Find where the given text appears and provide that cell's center as [X, Y] coordinate. 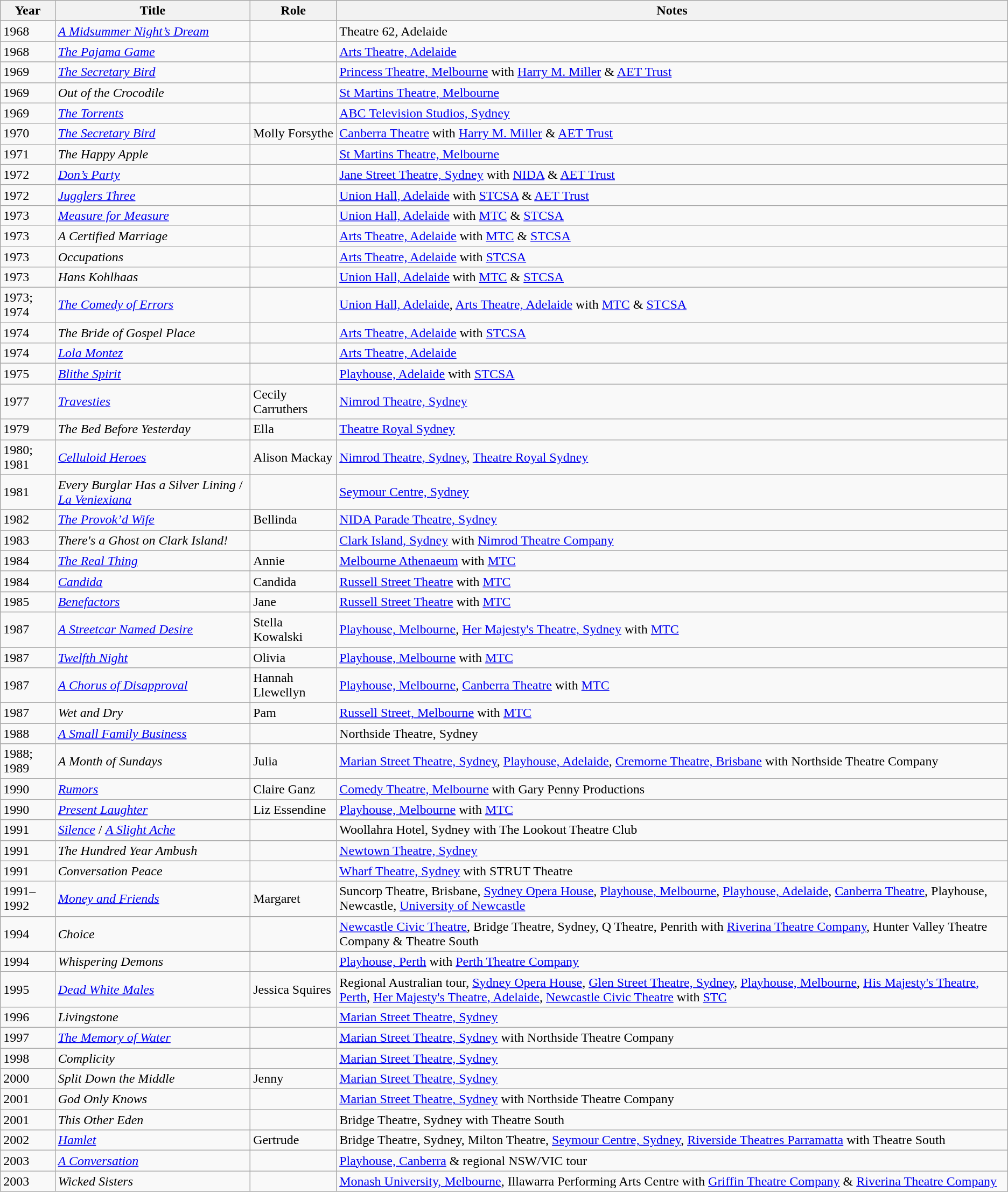
1997 [28, 1037]
The Bride of Gospel Place [152, 333]
Playhouse, Melbourne, Canberra Theatre with MTC [672, 685]
Wharf Theatre, Sydney with STRUT Theatre [672, 871]
1995 [28, 989]
Complicity [152, 1058]
Out of the Crocodile [152, 93]
Hans Kohlhaas [152, 277]
Playhouse, Melbourne, Her Majesty's Theatre, Sydney with MTC [672, 629]
A Small Family Business [152, 734]
This Other Eden [152, 1120]
There's a Ghost on Clark Island! [152, 540]
The Memory of Water [152, 1037]
Cecily Carruthers [293, 402]
ABC Television Studios, Sydney [672, 113]
Notes [672, 11]
The Pajama Game [152, 52]
Union Hall, Adelaide with STCSA & AET Trust [672, 195]
Canberra Theatre with Harry M. Miller & AET Trust [672, 134]
Playhouse, Canberra & regional NSW/VIC tour [672, 1161]
2002 [28, 1140]
A Conversation [152, 1161]
Don’s Party [152, 175]
Playhouse, Perth with Perth Theatre Company [672, 961]
Marian Street Theatre, Sydney, Playhouse, Adelaide, Cremorne Theatre, Brisbane with Northside Theatre Company [672, 762]
Measure for Measure [152, 215]
1988; 1989 [28, 762]
Melbourne Athenaeum with MTC [672, 561]
Title [152, 11]
1983 [28, 540]
Monash University, Melbourne, Illawarra Performing Arts Centre with Griffin Theatre Company & Riverina Theatre Company [672, 1181]
Jenny [293, 1079]
Livingstone [152, 1017]
1985 [28, 602]
Twelfth Night [152, 658]
A Midsummer Night’s Dream [152, 31]
Present Laughter [152, 810]
1998 [28, 1058]
A Month of Sundays [152, 762]
Blithe Spirit [152, 374]
Newtown Theatre, Sydney [672, 851]
Hannah Llewellyn [293, 685]
Claire Ganz [293, 789]
Julia [293, 762]
The Happy Apple [152, 154]
Theatre 62, Adelaide [672, 31]
Hamlet [152, 1140]
Annie [293, 561]
Comedy Theatre, Melbourne with Gary Penny Productions [672, 789]
Molly Forsythe [293, 134]
1973; 1974 [28, 305]
Bridge Theatre, Sydney with Theatre South [672, 1120]
Split Down the Middle [152, 1079]
Alison Mackay [293, 457]
1991–1992 [28, 898]
Bellinda [293, 520]
The Comedy of Errors [152, 305]
Whispering Demons [152, 961]
The Real Thing [152, 561]
1977 [28, 402]
A Chorus of Disapproval [152, 685]
1982 [28, 520]
Seymour Centre, Sydney [672, 492]
Lola Montez [152, 353]
Theatre Royal Sydney [672, 429]
A Streetcar Named Desire [152, 629]
Union Hall, Adelaide, Arts Theatre, Adelaide with MTC & STCSA [672, 305]
2000 [28, 1079]
Margaret [293, 898]
Russell Street, Melbourne with MTC [672, 713]
Nimrod Theatre, Sydney, Theatre Royal Sydney [672, 457]
1970 [28, 134]
Choice [152, 934]
NIDA Parade Theatre, Sydney [672, 520]
Newcastle Civic Theatre, Bridge Theatre, Sydney, Q Theatre, Penrith with Riverina Theatre Company, Hunter Valley Theatre Company & Theatre South [672, 934]
Money and Friends [152, 898]
Princess Theatre, Melbourne with Harry M. Miller & AET Trust [672, 72]
Stella Kowalski [293, 629]
Nimrod Theatre, Sydney [672, 402]
Travesties [152, 402]
Every Burglar Has a Silver Lining / La Veniexiana [152, 492]
Conversation Peace [152, 871]
Pam [293, 713]
Wet and Dry [152, 713]
Gertrude [293, 1140]
Jane Street Theatre, Sydney with NIDA & AET Trust [672, 175]
Woollahra Hotel, Sydney with The Lookout Theatre Club [672, 830]
Playhouse, Adelaide with STCSA [672, 374]
Silence / A Slight Ache [152, 830]
The Torrents [152, 113]
Jugglers Three [152, 195]
A Certified Marriage [152, 236]
1996 [28, 1017]
Jane [293, 602]
Liz Essendine [293, 810]
1971 [28, 154]
Occupations [152, 257]
1981 [28, 492]
Clark Island, Sydney with Nimrod Theatre Company [672, 540]
1980; 1981 [28, 457]
Ella [293, 429]
Dead White Males [152, 989]
Bridge Theatre, Sydney, Milton Theatre, Seymour Centre, Sydney, Riverside Theatres Parramatta with Theatre South [672, 1140]
Benefactors [152, 602]
God Only Knows [152, 1099]
Northside Theatre, Sydney [672, 734]
1975 [28, 374]
The Bed Before Yesterday [152, 429]
The Hundred Year Ambush [152, 851]
Jessica Squires [293, 989]
Arts Theatre, Adelaide with MTC & STCSA [672, 236]
1979 [28, 429]
Rumors [152, 789]
Wicked Sisters [152, 1181]
1988 [28, 734]
Olivia [293, 658]
Celluloid Heroes [152, 457]
Year [28, 11]
The Provok’d Wife [152, 520]
Role [293, 11]
